Pinpoint the cell where the given text exists, returning its [X, Y] midpoint coordinate. 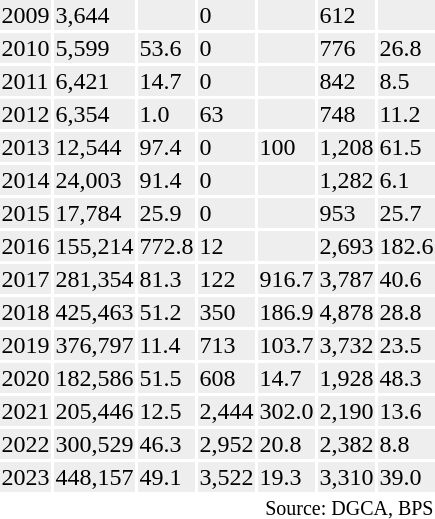
2022 [26, 444]
6,354 [94, 114]
23.5 [406, 345]
51.2 [166, 312]
8.5 [406, 81]
2016 [26, 246]
24,003 [94, 180]
91.4 [166, 180]
5,599 [94, 48]
3,787 [346, 279]
182.6 [406, 246]
2,693 [346, 246]
40.6 [406, 279]
51.5 [166, 378]
2010 [26, 48]
100 [286, 147]
19.3 [286, 477]
3,522 [226, 477]
1,208 [346, 147]
12.5 [166, 411]
20.8 [286, 444]
155,214 [94, 246]
46.3 [166, 444]
2023 [26, 477]
49.1 [166, 477]
2015 [26, 213]
11.4 [166, 345]
302.0 [286, 411]
2,190 [346, 411]
2020 [26, 378]
2,952 [226, 444]
2009 [26, 15]
53.6 [166, 48]
186.9 [286, 312]
3,310 [346, 477]
2018 [26, 312]
842 [346, 81]
1,928 [346, 378]
916.7 [286, 279]
182,586 [94, 378]
11.2 [406, 114]
97.4 [166, 147]
6.1 [406, 180]
205,446 [94, 411]
63 [226, 114]
350 [226, 312]
376,797 [94, 345]
713 [226, 345]
2,444 [226, 411]
1.0 [166, 114]
3,732 [346, 345]
81.3 [166, 279]
3,644 [94, 15]
4,878 [346, 312]
25.7 [406, 213]
281,354 [94, 279]
1,282 [346, 180]
13.6 [406, 411]
953 [346, 213]
26.8 [406, 48]
2013 [26, 147]
122 [226, 279]
8.8 [406, 444]
103.7 [286, 345]
2019 [26, 345]
12,544 [94, 147]
6,421 [94, 81]
2014 [26, 180]
28.8 [406, 312]
2012 [26, 114]
48.3 [406, 378]
61.5 [406, 147]
17,784 [94, 213]
2011 [26, 81]
448,157 [94, 477]
2017 [26, 279]
772.8 [166, 246]
12 [226, 246]
425,463 [94, 312]
25.9 [166, 213]
2,382 [346, 444]
2021 [26, 411]
39.0 [406, 477]
300,529 [94, 444]
612 [346, 15]
776 [346, 48]
748 [346, 114]
608 [226, 378]
